From the cell containing the given text, extract its center point as [X, Y] coordinate. 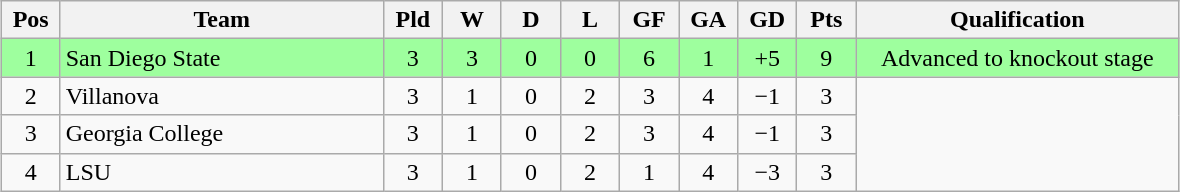
Pld [412, 20]
Qualification [1018, 20]
GD [768, 20]
+5 [768, 58]
Advanced to knockout stage [1018, 58]
GF [650, 20]
L [590, 20]
W [472, 20]
D [530, 20]
GA [708, 20]
LSU [222, 172]
San Diego State [222, 58]
−3 [768, 172]
9 [826, 58]
Villanova [222, 96]
Pts [826, 20]
Georgia College [222, 134]
Pos [30, 20]
Team [222, 20]
6 [650, 58]
